Determine the [X, Y] coordinate at the center of the cell enclosing the given text.  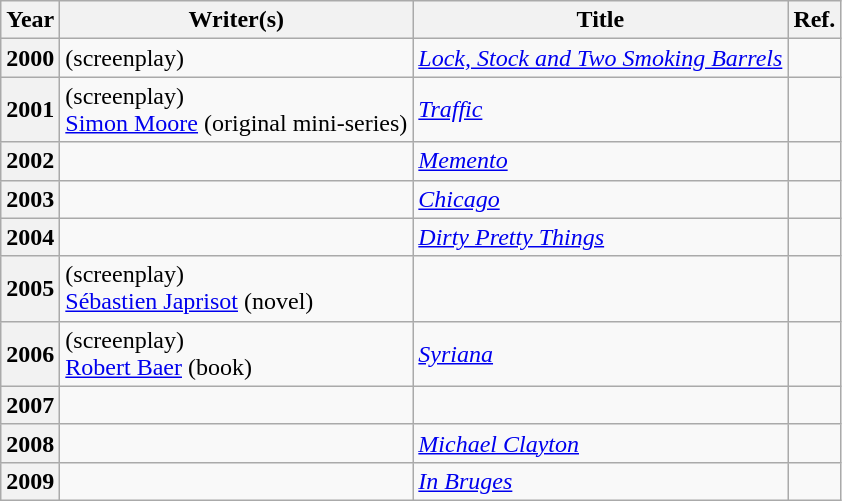
2005 [30, 288]
Lock, Stock and Two Smoking Barrels [600, 58]
Ref. [814, 20]
Traffic [600, 110]
2001 [30, 110]
(screenplay)Simon Moore (original mini-series) [236, 110]
(screenplay)Robert Baer (book) [236, 354]
(screenplay) [236, 58]
Year [30, 20]
2006 [30, 354]
Dirty Pretty Things [600, 237]
2007 [30, 405]
2009 [30, 481]
(screenplay)Sébastien Japrisot (novel) [236, 288]
In Bruges [600, 481]
2004 [30, 237]
Michael Clayton [600, 443]
Chicago [600, 199]
2002 [30, 161]
Memento [600, 161]
2008 [30, 443]
Syriana [600, 354]
Writer(s) [236, 20]
Title [600, 20]
2000 [30, 58]
2003 [30, 199]
